Detect which cell encompasses the target text, then output its (X, Y) center coordinate. 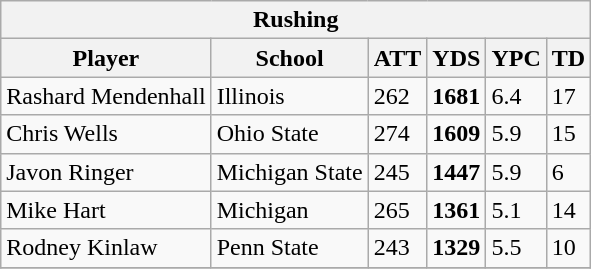
5.1 (516, 210)
5.5 (516, 248)
6.4 (516, 96)
262 (398, 96)
15 (568, 134)
ATT (398, 58)
TD (568, 58)
6 (568, 172)
YDS (456, 58)
274 (398, 134)
YPC (516, 58)
Javon Ringer (106, 172)
1681 (456, 96)
Rodney Kinlaw (106, 248)
243 (398, 248)
Rushing (296, 20)
14 (568, 210)
265 (398, 210)
Michigan State (290, 172)
Rashard Mendenhall (106, 96)
10 (568, 248)
17 (568, 96)
1361 (456, 210)
Illinois (290, 96)
Ohio State (290, 134)
Penn State (290, 248)
1609 (456, 134)
Chris Wells (106, 134)
1447 (456, 172)
Mike Hart (106, 210)
School (290, 58)
Player (106, 58)
1329 (456, 248)
Michigan (290, 210)
245 (398, 172)
